Scan for the cell matching the given text and deliver its (x, y) coordinate at center. 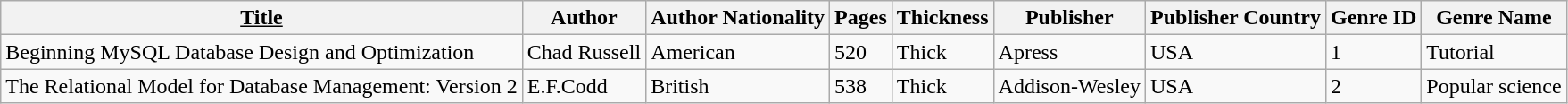
Author Nationality (738, 18)
2 (1373, 86)
Genre Name (1494, 18)
Publisher Country (1236, 18)
Pages (861, 18)
Thickness (942, 18)
E.F.Codd (584, 86)
The Relational Model for Database Management: Version 2 (261, 86)
1 (1373, 52)
Genre ID (1373, 18)
520 (861, 52)
Author (584, 18)
Tutorial (1494, 52)
Apress (1069, 52)
Title (261, 18)
Chad Russell (584, 52)
Beginning MySQL Database Design and Optimization (261, 52)
Addison-Wesley (1069, 86)
Publisher (1069, 18)
Popular science (1494, 86)
British (738, 86)
American (738, 52)
538 (861, 86)
